Detect which cell encompasses the target text, then output its (x, y) center coordinate. 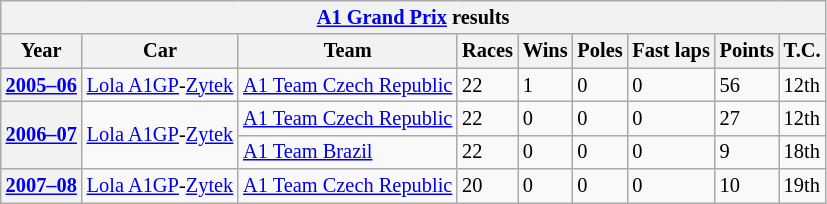
Car (160, 51)
Races (488, 51)
10 (747, 186)
A1 Team Brazil (348, 152)
2007–08 (42, 186)
18th (802, 152)
T.C. (802, 51)
Fast laps (670, 51)
Points (747, 51)
56 (747, 85)
A1 Grand Prix results (414, 17)
27 (747, 118)
Wins (546, 51)
Poles (600, 51)
9 (747, 152)
2005–06 (42, 85)
1 (546, 85)
Year (42, 51)
2006–07 (42, 134)
Team (348, 51)
20 (488, 186)
19th (802, 186)
